Pinpoint the cell where the given text exists, returning its [x, y] midpoint coordinate. 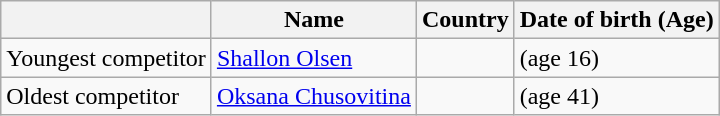
Youngest competitor [106, 58]
Oldest competitor [106, 96]
Country [465, 20]
(age 16) [616, 58]
Name [314, 20]
(age 41) [616, 96]
Shallon Olsen [314, 58]
Date of birth (Age) [616, 20]
Oksana Chusovitina [314, 96]
